Find where the given text appears and provide that cell's center as [x, y] coordinate. 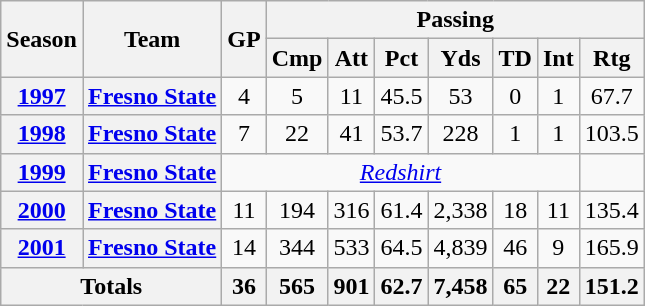
Rtg [612, 58]
344 [297, 248]
Cmp [297, 58]
316 [352, 210]
2001 [42, 248]
4,839 [460, 248]
165.9 [612, 248]
53.7 [402, 134]
228 [460, 134]
64.5 [402, 248]
4 [244, 96]
1999 [42, 172]
Pct [402, 58]
0 [515, 96]
62.7 [402, 286]
Passing [455, 20]
GP [244, 39]
61.4 [402, 210]
901 [352, 286]
36 [244, 286]
45.5 [402, 96]
7,458 [460, 286]
18 [515, 210]
533 [352, 248]
Int [558, 58]
1997 [42, 96]
1998 [42, 134]
14 [244, 248]
2000 [42, 210]
65 [515, 286]
67.7 [612, 96]
41 [352, 134]
Team [152, 39]
Season [42, 39]
Att [352, 58]
7 [244, 134]
5 [297, 96]
Yds [460, 58]
103.5 [612, 134]
194 [297, 210]
Totals [112, 286]
9 [558, 248]
46 [515, 248]
TD [515, 58]
151.2 [612, 286]
Redshirt [400, 172]
53 [460, 96]
135.4 [612, 210]
2,338 [460, 210]
565 [297, 286]
